Scan for the cell matching the given text and deliver its [X, Y] coordinate at center. 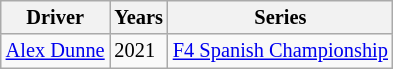
Years [139, 17]
Driver [56, 17]
2021 [139, 51]
Alex Dunne [56, 51]
Series [280, 17]
F4 Spanish Championship [280, 51]
